Extract the [X, Y] coordinate from the center of the cell holding the provided text.  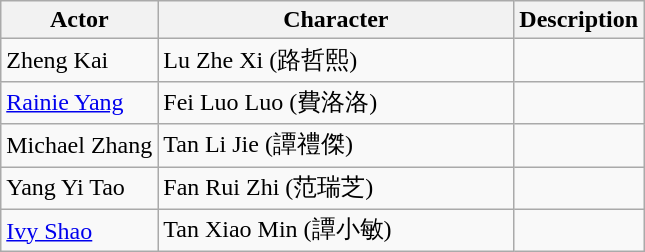
Michael Zhang [80, 146]
Ivy Shao [80, 230]
Rainie Yang [80, 102]
Description [579, 20]
Character [336, 20]
Lu Zhe Xi (路哲熙) [336, 60]
Tan Li Jie (譚禮傑) [336, 146]
Fan Rui Zhi (范瑞芝) [336, 188]
Zheng Kai [80, 60]
Fei Luo Luo (費洛洛) [336, 102]
Actor [80, 20]
Tan Xiao Min (譚小敏) [336, 230]
Yang Yi Tao [80, 188]
